Determine the [X, Y] coordinate at the center of the cell enclosing the given text.  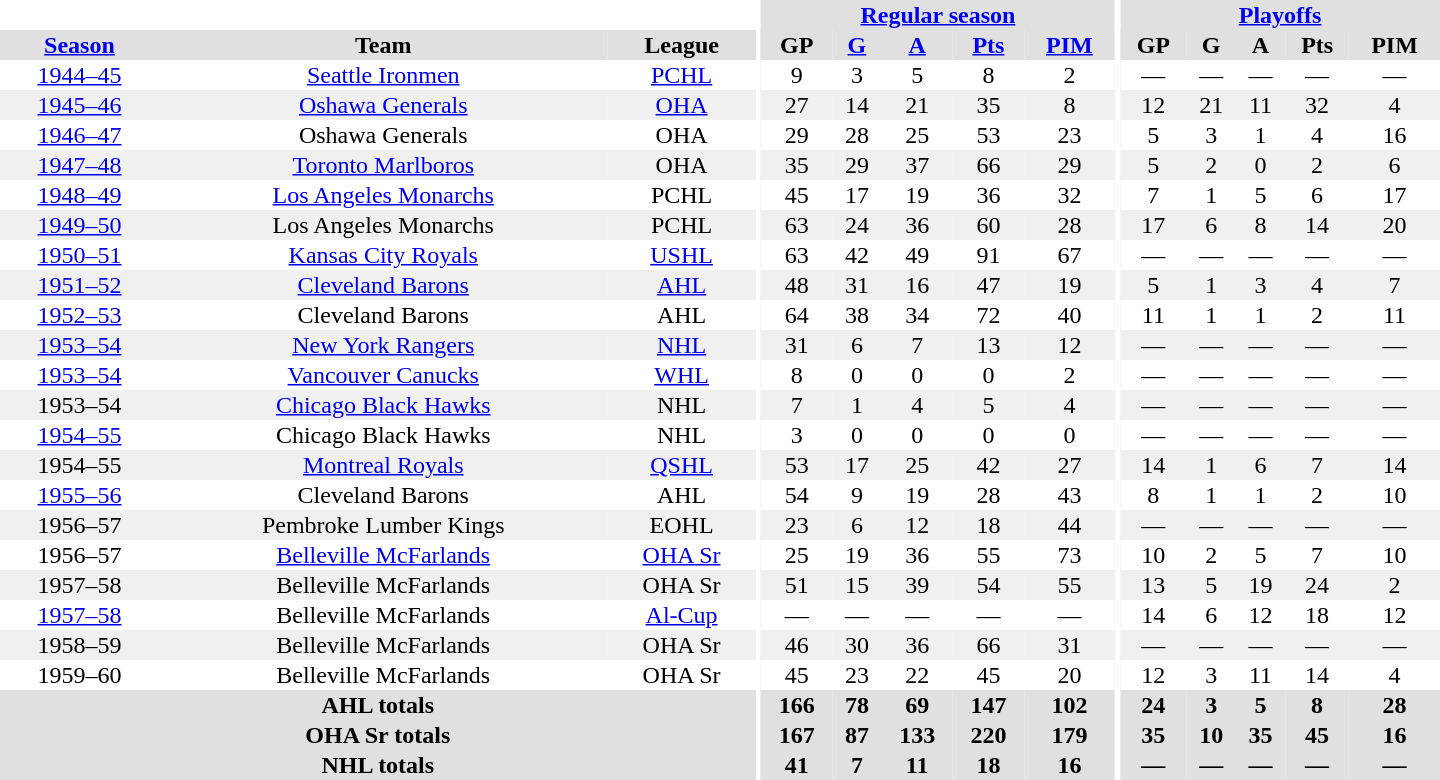
37 [918, 165]
48 [796, 285]
60 [988, 225]
1948–49 [80, 195]
91 [988, 255]
167 [796, 735]
147 [988, 705]
1959–60 [80, 675]
166 [796, 705]
102 [1070, 705]
39 [918, 585]
1947–48 [80, 165]
USHL [682, 255]
1952–53 [80, 315]
38 [856, 315]
EOHL [682, 525]
WHL [682, 375]
1958–59 [80, 645]
1950–51 [80, 255]
QSHL [682, 465]
Playoffs [1280, 15]
72 [988, 315]
1945–46 [80, 105]
Kansas City Royals [384, 255]
NHL totals [378, 765]
34 [918, 315]
51 [796, 585]
73 [1070, 555]
1949–50 [80, 225]
Vancouver Canucks [384, 375]
1951–52 [80, 285]
Montreal Royals [384, 465]
179 [1070, 735]
15 [856, 585]
Seattle Ironmen [384, 75]
46 [796, 645]
1955–56 [80, 495]
22 [918, 675]
44 [1070, 525]
Team [384, 45]
43 [1070, 495]
41 [796, 765]
69 [918, 705]
40 [1070, 315]
Pembroke Lumber Kings [384, 525]
Al-Cup [682, 615]
Toronto Marlboros [384, 165]
1944–45 [80, 75]
64 [796, 315]
1946–47 [80, 135]
47 [988, 285]
League [682, 45]
OHA Sr totals [378, 735]
Regular season [938, 15]
30 [856, 645]
49 [918, 255]
Season [80, 45]
220 [988, 735]
AHL totals [378, 705]
New York Rangers [384, 345]
67 [1070, 255]
78 [856, 705]
133 [918, 735]
87 [856, 735]
